Locate the cell with the specified text and output its [x, y] center coordinate. 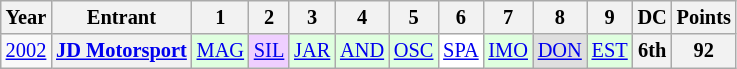
4 [362, 17]
IMO [508, 51]
6 [460, 17]
6th [652, 51]
JAR [312, 51]
JD Motorsport [121, 51]
8 [560, 17]
Entrant [121, 17]
OSC [414, 51]
5 [414, 17]
DON [560, 51]
SIL [269, 51]
2002 [26, 51]
9 [610, 17]
7 [508, 17]
SPA [460, 51]
1 [220, 17]
Year [26, 17]
DC [652, 17]
2 [269, 17]
92 [704, 51]
EST [610, 51]
AND [362, 51]
3 [312, 17]
Points [704, 17]
MAG [220, 51]
